Provide the [x, y] coordinate of the cell's center where the given text is located.  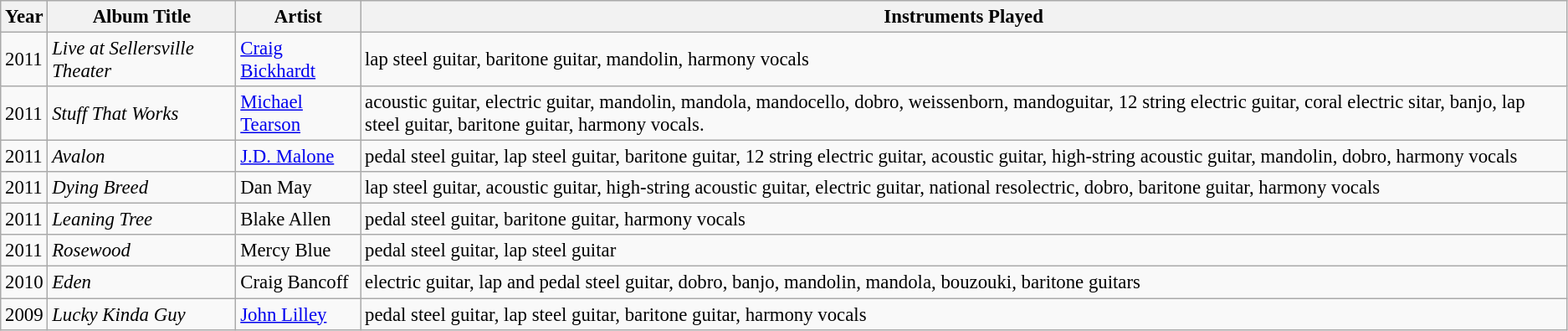
Craig Bancoff [298, 282]
Dan May [298, 188]
Avalon [142, 157]
Dying Breed [142, 188]
Leaning Tree [142, 220]
Michael Tearson [298, 114]
Album Title [142, 17]
Mercy Blue [298, 251]
Lucky Kinda Guy [142, 314]
lap steel guitar, acoustic guitar, high-string acoustic guitar, electric guitar, national resolectric, dobro, baritone guitar, harmony vocals [964, 188]
Eden [142, 282]
J.D. Malone [298, 157]
pedal steel guitar, baritone guitar, harmony vocals [964, 220]
Instruments Played [964, 17]
Craig Bickhardt [298, 60]
2009 [24, 314]
Live at Sellersville Theater [142, 60]
John Lilley [298, 314]
Artist [298, 17]
electric guitar, lap and pedal steel guitar, dobro, banjo, mandolin, mandola, bouzouki, baritone guitars [964, 282]
lap steel guitar, baritone guitar, mandolin, harmony vocals [964, 60]
pedal steel guitar, lap steel guitar [964, 251]
pedal steel guitar, lap steel guitar, baritone guitar, harmony vocals [964, 314]
2010 [24, 282]
Year [24, 17]
Stuff That Works [142, 114]
Rosewood [142, 251]
Blake Allen [298, 220]
